Search for the cell housing the specified text and yield its (x, y) center coordinate. 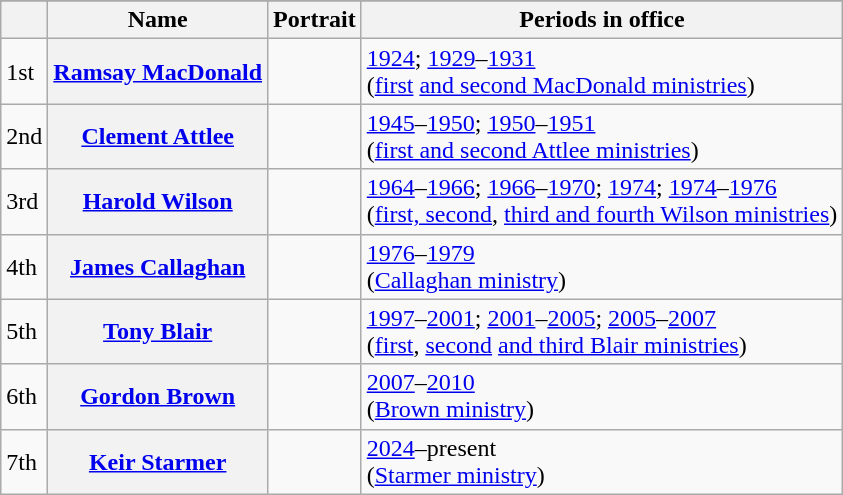
7th (24, 462)
Periods in office (602, 20)
6th (24, 396)
1924; 1929–1931(first and second MacDonald ministries) (602, 72)
2024–present(Starmer ministry) (602, 462)
Keir Starmer (158, 462)
2007–2010(Brown ministry) (602, 396)
Harold Wilson (158, 202)
Tony Blair (158, 332)
1945–1950; 1950–1951(first and second Attlee ministries) (602, 136)
Clement Attlee (158, 136)
Portrait (315, 20)
3rd (24, 202)
1st (24, 72)
Ramsay MacDonald (158, 72)
1976–1979(Callaghan ministry) (602, 266)
4th (24, 266)
5th (24, 332)
Name (158, 20)
Gordon Brown (158, 396)
2nd (24, 136)
James Callaghan (158, 266)
1997–2001; 2001–2005; 2005–2007(first, second and third Blair ministries) (602, 332)
1964–1966; 1966–1970; 1974; 1974–1976(first, second, third and fourth Wilson ministries) (602, 202)
